For the text-containing cell, return its midpoint in (x, y) coordinate format. 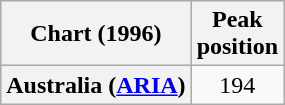
Chart (1996) (96, 34)
Peakposition (237, 34)
194 (237, 85)
Australia (ARIA) (96, 85)
